For the text-containing cell, return its midpoint in (X, Y) coordinate format. 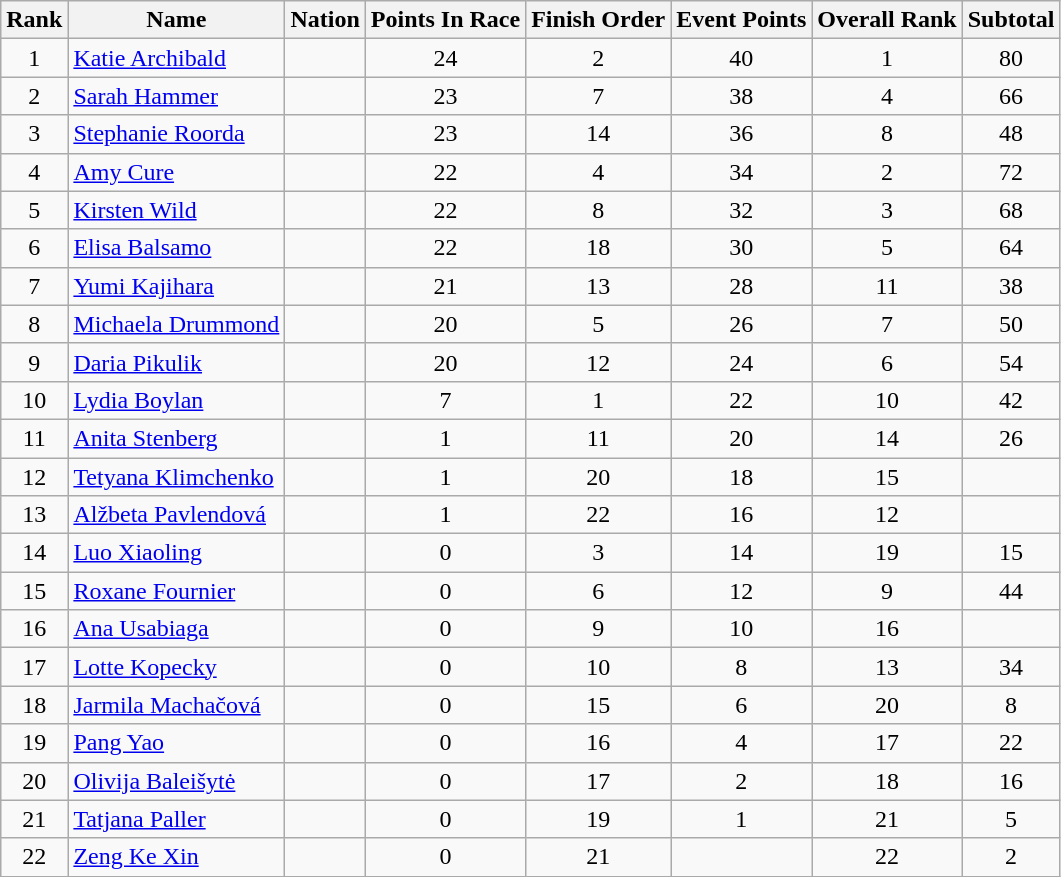
Lydia Boylan (176, 400)
Roxane Fournier (176, 591)
Lotte Kopecky (176, 667)
30 (742, 248)
Luo Xiaoling (176, 553)
42 (1011, 400)
Finish Order (598, 20)
Kirsten Wild (176, 210)
Yumi Kajihara (176, 286)
36 (742, 134)
80 (1011, 58)
Katie Archibald (176, 58)
Stephanie Roorda (176, 134)
Tatjana Paller (176, 819)
Points In Race (445, 20)
Event Points (742, 20)
Daria Pikulik (176, 362)
Tetyana Klimchenko (176, 477)
Anita Stenberg (176, 438)
Name (176, 20)
Sarah Hammer (176, 96)
28 (742, 286)
Rank (34, 20)
Elisa Balsamo (176, 248)
54 (1011, 362)
32 (742, 210)
50 (1011, 324)
Michaela Drummond (176, 324)
Pang Yao (176, 743)
Amy Cure (176, 172)
Olivija Baleišytė (176, 781)
44 (1011, 591)
40 (742, 58)
64 (1011, 248)
Ana Usabiaga (176, 629)
72 (1011, 172)
Overall Rank (887, 20)
Zeng Ke Xin (176, 857)
Nation (325, 20)
68 (1011, 210)
Jarmila Machačová (176, 705)
Subtotal (1011, 20)
48 (1011, 134)
66 (1011, 96)
Alžbeta Pavlendová (176, 515)
